Locate the cell with the specified text and output its (x, y) center coordinate. 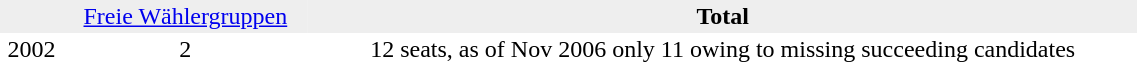
Freie Wählergruppen (186, 16)
